Pinpoint the cell where the given text exists, returning its (x, y) midpoint coordinate. 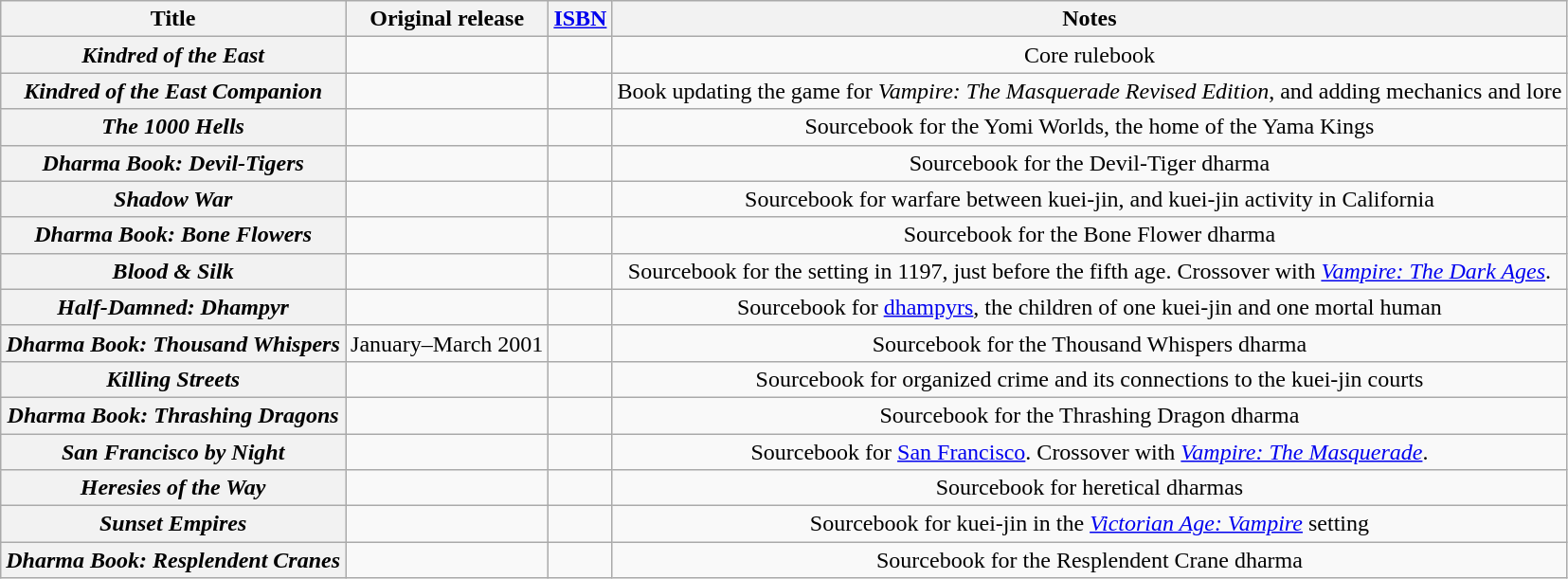
Blood & Silk (173, 271)
Sourcebook for the Bone Flower dharma (1090, 235)
Book updating the game for Vampire: The Masquerade Revised Edition, and adding mechanics and lore (1090, 91)
Sourcebook for kuei-jin in the Victorian Age: Vampire setting (1090, 524)
Dharma Book: Resplendent Cranes (173, 560)
Heresies of the Way (173, 488)
Dharma Book: Thrashing Dragons (173, 415)
Shadow War (173, 199)
Half-Damned: Dhampyr (173, 307)
Sourcebook for the Yomi Worlds, the home of the Yama Kings (1090, 127)
Sunset Empires (173, 524)
ISBN (580, 19)
Notes (1090, 19)
Dharma Book: Thousand Whispers (173, 343)
Sourcebook for San Francisco. Crossover with Vampire: The Masquerade. (1090, 452)
Title (173, 19)
The 1000 Hells (173, 127)
Sourcebook for the Thrashing Dragon dharma (1090, 415)
Sourcebook for dhampyrs, the children of one kuei-jin and one mortal human (1090, 307)
Sourcebook for warfare between kuei-jin, and kuei-jin activity in California (1090, 199)
Dharma Book: Bone Flowers (173, 235)
Sourcebook for heretical dharmas (1090, 488)
Sourcebook for the Thousand Whispers dharma (1090, 343)
Dharma Book: Devil-Tigers (173, 163)
Kindred of the East (173, 55)
Sourcebook for the Devil-Tiger dharma (1090, 163)
Core rulebook (1090, 55)
Killing Streets (173, 379)
San Francisco by Night (173, 452)
Sourcebook for the Resplendent Crane dharma (1090, 560)
January–March 2001 (447, 343)
Sourcebook for organized crime and its connections to the kuei-jin courts (1090, 379)
Original release (447, 19)
Sourcebook for the setting in 1197, just before the fifth age. Crossover with Vampire: The Dark Ages. (1090, 271)
Kindred of the East Companion (173, 91)
